Output the [x, y] coordinate of the center of the cell containing the given text.  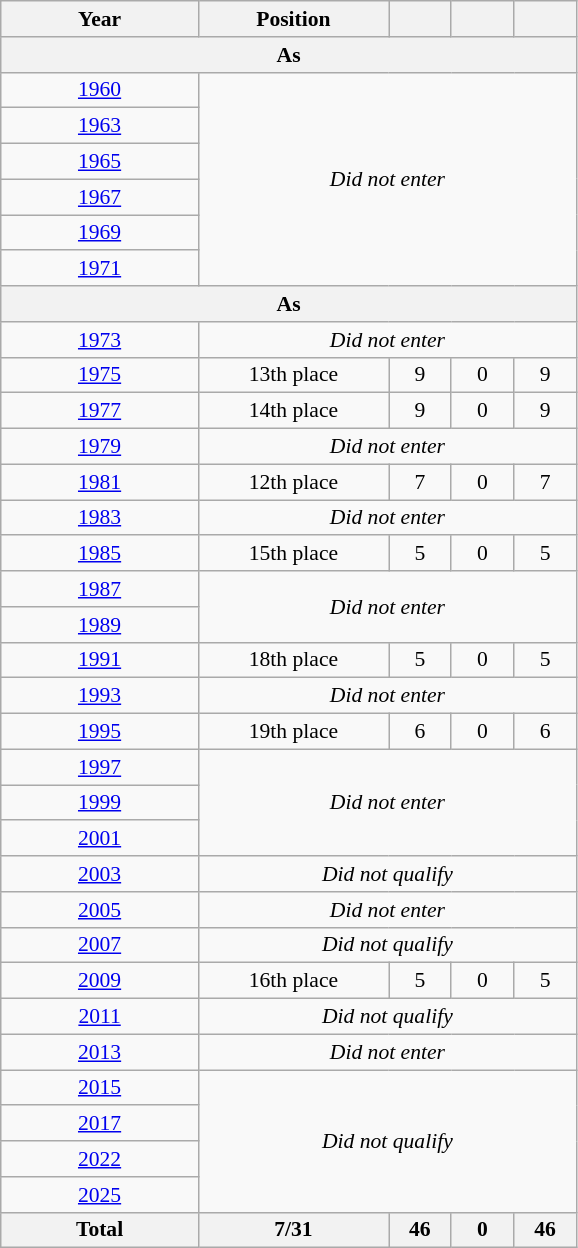
2017 [100, 1124]
1967 [100, 197]
1999 [100, 803]
14th place [293, 411]
1989 [100, 625]
2022 [100, 1159]
1960 [100, 90]
1979 [100, 447]
Position [293, 19]
1969 [100, 233]
2013 [100, 1052]
1991 [100, 660]
18th place [293, 660]
16th place [293, 981]
2007 [100, 945]
Total [100, 1230]
12th place [293, 482]
2015 [100, 1088]
1983 [100, 518]
1963 [100, 126]
1965 [100, 162]
1975 [100, 375]
1977 [100, 411]
2003 [100, 874]
1981 [100, 482]
Year [100, 19]
1993 [100, 696]
19th place [293, 732]
1973 [100, 340]
2025 [100, 1195]
1971 [100, 269]
1995 [100, 732]
13th place [293, 375]
2009 [100, 981]
1985 [100, 554]
2005 [100, 910]
1997 [100, 767]
2011 [100, 1017]
7/31 [293, 1230]
15th place [293, 554]
1987 [100, 589]
2001 [100, 839]
